From the cell containing the given text, extract its center point as [x, y] coordinate. 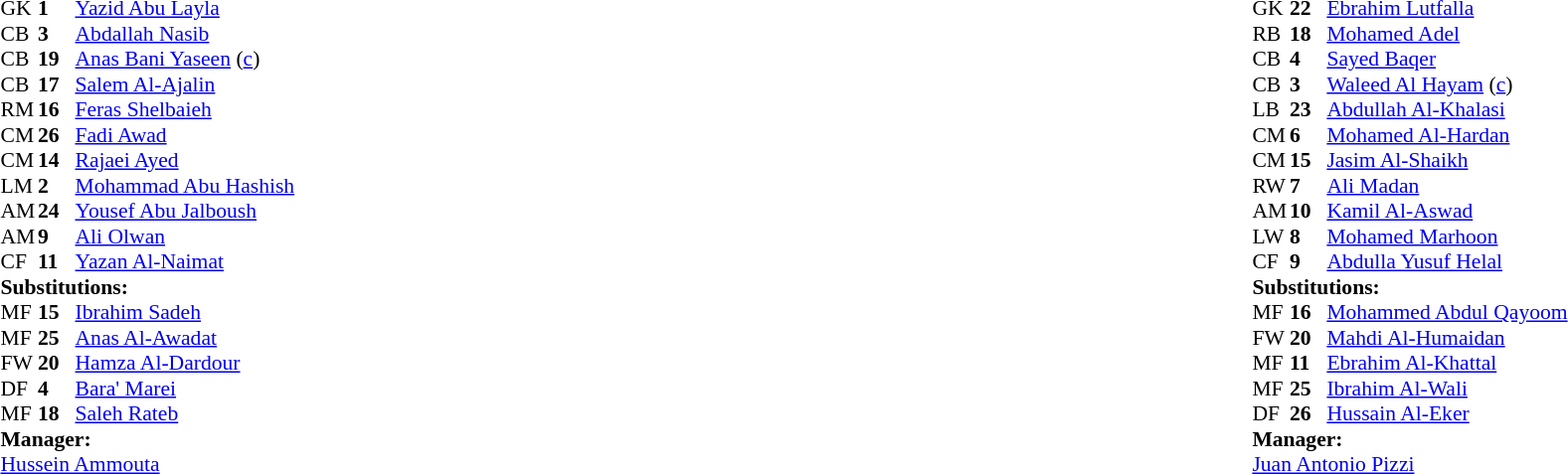
Kamil Al-Aswad [1447, 212]
Hamza Al-Dardour [185, 363]
LB [1271, 110]
19 [57, 59]
Yazan Al-Naimat [185, 261]
Fadi Awad [185, 135]
Ebrahim Al-Khattal [1447, 363]
Mahdi Al-Humaidan [1447, 338]
Ibrahim Al-Wali [1447, 389]
Saleh Rateb [185, 414]
Mohamed Al-Hardan [1447, 135]
Mohamed Marhoon [1447, 237]
Ibrahim Sadeh [185, 313]
24 [57, 212]
Sayed Baqer [1447, 59]
6 [1308, 135]
RB [1271, 34]
2 [57, 186]
7 [1308, 186]
LM [19, 186]
Salem Al-Ajalin [185, 84]
Mohamed Adel [1447, 34]
RM [19, 110]
Hussain Al-Eker [1447, 414]
Anas Al-Awadat [185, 338]
Waleed Al Hayam (c) [1447, 84]
Ali Olwan [185, 237]
Abdulla Yusuf Helal [1447, 261]
Mohammad Abu Hashish [185, 186]
Yousef Abu Jalboush [185, 212]
Abdallah Nasib [185, 34]
Feras Shelbaieh [185, 110]
Rajaei Ayed [185, 160]
Anas Bani Yaseen (c) [185, 59]
14 [57, 160]
Abdullah Al-Khalasi [1447, 110]
Bara' Marei [185, 389]
RW [1271, 186]
Jasim Al-Shaikh [1447, 160]
23 [1308, 110]
LW [1271, 237]
10 [1308, 212]
17 [57, 84]
Ali Madan [1447, 186]
Mohammed Abdul Qayoom [1447, 313]
8 [1308, 237]
